Return the (x, y) coordinate for the center point of the cell that contains the specified text.  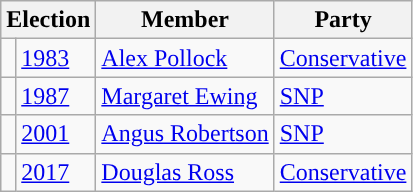
2017 (56, 172)
Margaret Ewing (185, 96)
Alex Pollock (185, 58)
2001 (56, 134)
Douglas Ross (185, 172)
Party (343, 20)
1983 (56, 58)
Member (185, 20)
Election (48, 20)
1987 (56, 96)
Angus Robertson (185, 134)
